Find where the given text appears and provide that cell's center as (x, y) coordinate. 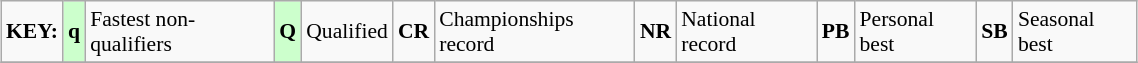
NR (656, 32)
SB (994, 32)
Fastest non-qualifiers (180, 32)
q (74, 32)
Championships record (534, 32)
KEY: (32, 32)
CR (414, 32)
Seasonal best (1075, 32)
PB (836, 32)
National record (746, 32)
Qualified (347, 32)
Personal best (916, 32)
Q (288, 32)
